Search for the cell housing the specified text and yield its (X, Y) center coordinate. 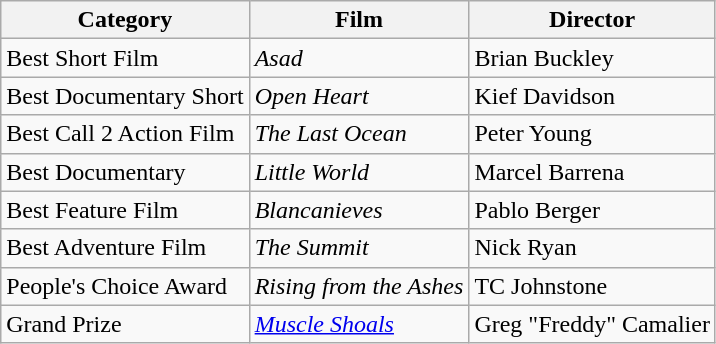
Peter Young (592, 134)
Director (592, 20)
Nick Ryan (592, 248)
The Last Ocean (359, 134)
Best Feature Film (125, 210)
Kief Davidson (592, 96)
Marcel Barrena (592, 172)
Film (359, 20)
Rising from the Ashes (359, 286)
Best Documentary Short (125, 96)
Muscle Shoals (359, 324)
Asad (359, 58)
Little World (359, 172)
The Summit (359, 248)
Blancanieves (359, 210)
Pablo Berger (592, 210)
Brian Buckley (592, 58)
Grand Prize (125, 324)
Best Adventure Film (125, 248)
People's Choice Award (125, 286)
Best Short Film (125, 58)
TC Johnstone (592, 286)
Open Heart (359, 96)
Greg "Freddy" Camalier (592, 324)
Best Call 2 Action Film (125, 134)
Best Documentary (125, 172)
Category (125, 20)
